Pinpoint the cell where the given text exists, returning its (X, Y) midpoint coordinate. 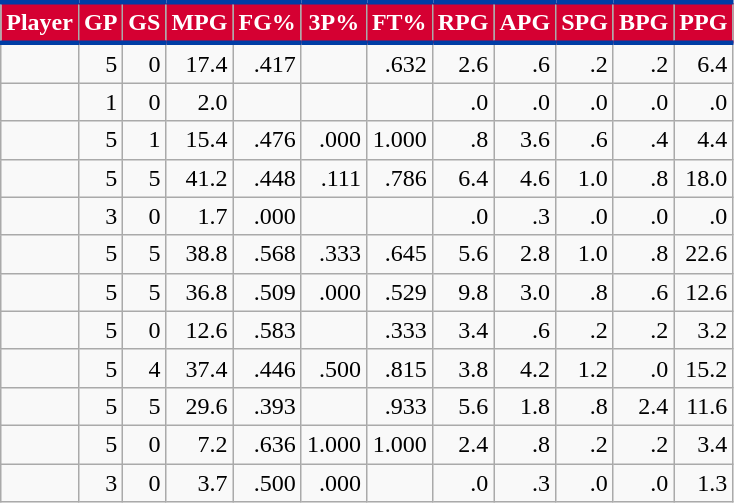
2.0 (200, 102)
FG% (267, 22)
PPG (704, 22)
36.8 (200, 292)
.509 (267, 292)
4.4 (704, 140)
3.8 (463, 368)
1.7 (200, 216)
.632 (399, 63)
3.0 (525, 292)
3.6 (525, 140)
.568 (267, 254)
FT% (399, 22)
37.4 (200, 368)
7.2 (200, 444)
.393 (267, 406)
.4 (643, 140)
.529 (399, 292)
29.6 (200, 406)
SPG (585, 22)
.583 (267, 330)
GP (100, 22)
17.4 (200, 63)
41.2 (200, 178)
2.8 (525, 254)
RPG (463, 22)
4 (144, 368)
4.2 (525, 368)
4.6 (525, 178)
.446 (267, 368)
1.2 (585, 368)
.476 (267, 140)
.645 (399, 254)
1.8 (525, 406)
.933 (399, 406)
GS (144, 22)
15.2 (704, 368)
11.6 (704, 406)
1.3 (704, 483)
2.6 (463, 63)
.417 (267, 63)
38.8 (200, 254)
3P% (334, 22)
.786 (399, 178)
15.4 (200, 140)
.636 (267, 444)
9.8 (463, 292)
.815 (399, 368)
APG (525, 22)
22.6 (704, 254)
.111 (334, 178)
.448 (267, 178)
Player (40, 22)
3.7 (200, 483)
MPG (200, 22)
18.0 (704, 178)
3.2 (704, 330)
BPG (643, 22)
